Determine the (X, Y) coordinate at the center of the cell enclosing the given text.  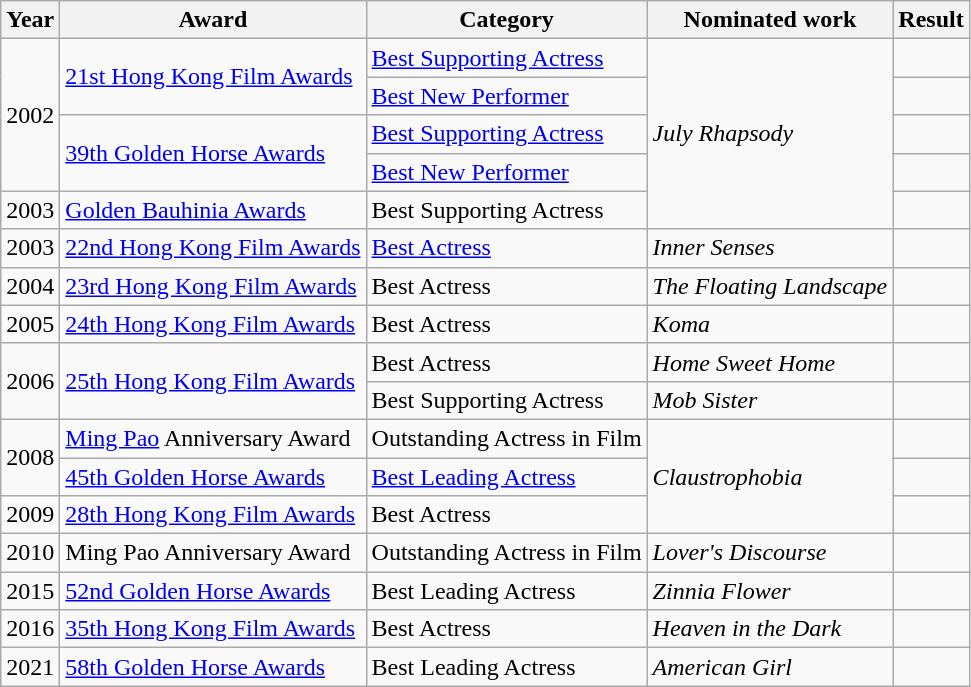
Mob Sister (770, 400)
28th Hong Kong Film Awards (213, 515)
39th Golden Horse Awards (213, 153)
Zinnia Flower (770, 591)
2021 (30, 667)
Claustrophobia (770, 476)
Result (931, 20)
Year (30, 20)
Golden Bauhinia Awards (213, 210)
Koma (770, 324)
Home Sweet Home (770, 362)
45th Golden Horse Awards (213, 477)
2004 (30, 286)
Inner Senses (770, 248)
Heaven in the Dark (770, 629)
24th Hong Kong Film Awards (213, 324)
The Floating Landscape (770, 286)
2015 (30, 591)
25th Hong Kong Film Awards (213, 381)
American Girl (770, 667)
Lover's Discourse (770, 553)
Award (213, 20)
Category (506, 20)
58th Golden Horse Awards (213, 667)
2006 (30, 381)
2010 (30, 553)
35th Hong Kong Film Awards (213, 629)
2005 (30, 324)
2009 (30, 515)
21st Hong Kong Film Awards (213, 77)
2016 (30, 629)
Nominated work (770, 20)
2008 (30, 457)
July Rhapsody (770, 134)
52nd Golden Horse Awards (213, 591)
2002 (30, 115)
22nd Hong Kong Film Awards (213, 248)
23rd Hong Kong Film Awards (213, 286)
